Capture the cell that displays the provided text and extract its [X, Y] central coordinate. 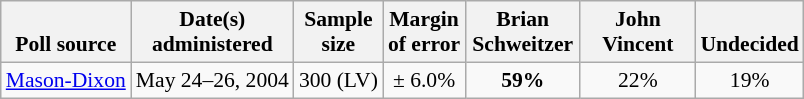
59% [522, 80]
300 (LV) [338, 80]
Date(s)administered [212, 32]
19% [749, 80]
JohnVincent [638, 32]
BrianSchweitzer [522, 32]
Undecided [749, 32]
± 6.0% [424, 80]
Poll source [66, 32]
22% [638, 80]
Mason-Dixon [66, 80]
Samplesize [338, 32]
Marginof error [424, 32]
May 24–26, 2004 [212, 80]
